From the cell containing the given text, extract its center point as (X, Y) coordinate. 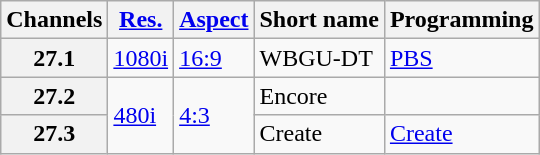
27.1 (54, 58)
Res. (141, 20)
Short name (319, 20)
Channels (54, 20)
27.2 (54, 96)
Aspect (214, 20)
480i (141, 115)
4:3 (214, 115)
PBS (462, 58)
Programming (462, 20)
16:9 (214, 58)
WBGU-DT (319, 58)
1080i (141, 58)
27.3 (54, 134)
Encore (319, 96)
